Detect which cell encompasses the target text, then output its (x, y) center coordinate. 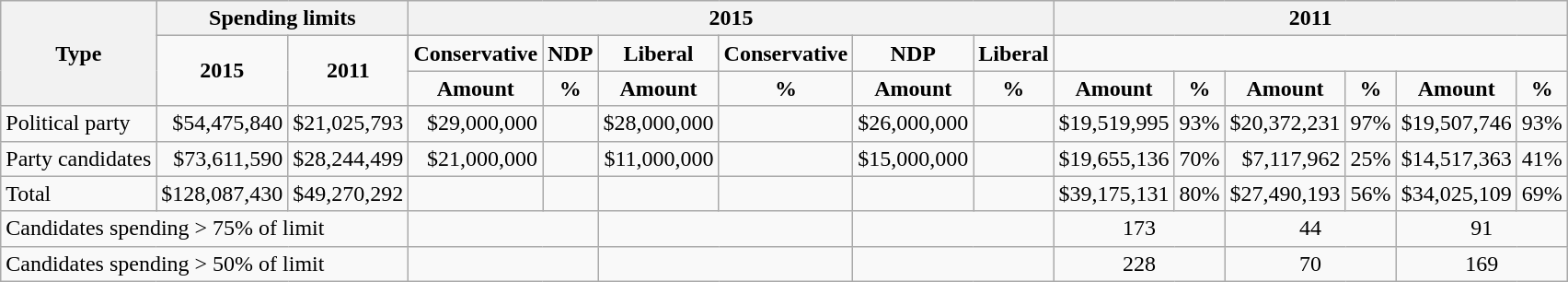
56% (1371, 194)
Type (79, 53)
$28,244,499 (348, 159)
$20,372,231 (1285, 123)
41% (1542, 159)
$19,519,995 (1113, 123)
$34,025,109 (1456, 194)
$19,507,746 (1456, 123)
80% (1200, 194)
Political party (79, 123)
$29,000,000 (476, 123)
$19,655,136 (1113, 159)
Total (79, 194)
$128,087,430 (223, 194)
$21,000,000 (476, 159)
$49,270,292 (348, 194)
Spending limits (282, 18)
228 (1139, 264)
69% (1542, 194)
$26,000,000 (913, 123)
Party candidates (79, 159)
$73,611,590 (223, 159)
$14,517,363 (1456, 159)
97% (1371, 123)
Candidates spending > 50% of limit (204, 264)
$28,000,000 (659, 123)
$11,000,000 (659, 159)
$7,117,962 (1285, 159)
$21,025,793 (348, 123)
70 (1310, 264)
$39,175,131 (1113, 194)
$15,000,000 (913, 159)
91 (1482, 229)
70% (1200, 159)
44 (1310, 229)
173 (1139, 229)
25% (1371, 159)
$27,490,193 (1285, 194)
$54,475,840 (223, 123)
169 (1482, 264)
Candidates spending > 75% of limit (204, 229)
